Pinpoint the cell where the given text exists, returning its (X, Y) midpoint coordinate. 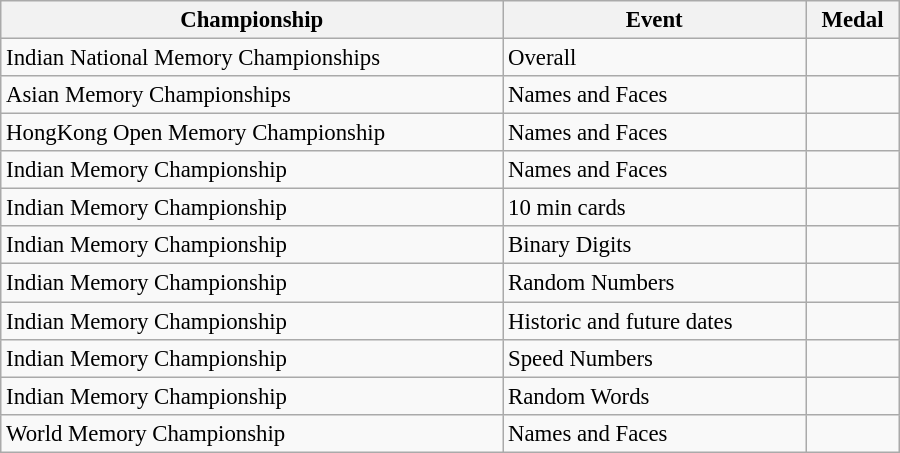
Binary Digits (654, 245)
Event (654, 20)
Historic and future dates (654, 321)
Medal (853, 20)
Random Numbers (654, 283)
Speed Numbers (654, 358)
Asian Memory Championships (252, 95)
Overall (654, 58)
Championship (252, 20)
10 min cards (654, 208)
Random Words (654, 396)
HongKong Open Memory Championship (252, 133)
World Memory Championship (252, 433)
Indian National Memory Championships (252, 58)
